Provide the (X, Y) coordinate of the cell's center where the given text is located.  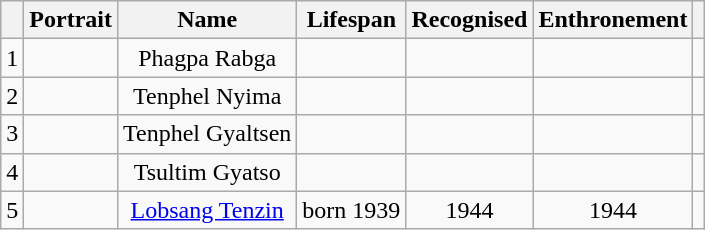
Tsultim Gyatso (206, 172)
Phagpa Rabga (206, 58)
Portrait (71, 20)
4 (12, 172)
Tenphel Nyima (206, 96)
Enthronement (613, 20)
1 (12, 58)
born 1939 (352, 210)
Lobsang Tenzin (206, 210)
3 (12, 134)
Recognised (470, 20)
Tenphel Gyaltsen (206, 134)
2 (12, 96)
Name (206, 20)
Lifespan (352, 20)
5 (12, 210)
